Return [x, y] of the center of cell containing provided text 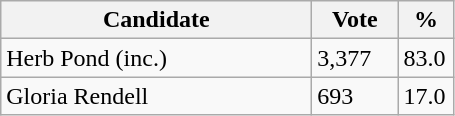
17.0 [426, 96]
Gloria Rendell [156, 96]
Candidate [156, 20]
Vote [355, 20]
Herb Pond (inc.) [156, 58]
% [426, 20]
693 [355, 96]
3,377 [355, 58]
83.0 [426, 58]
